Detect which cell encompasses the target text, then output its (X, Y) center coordinate. 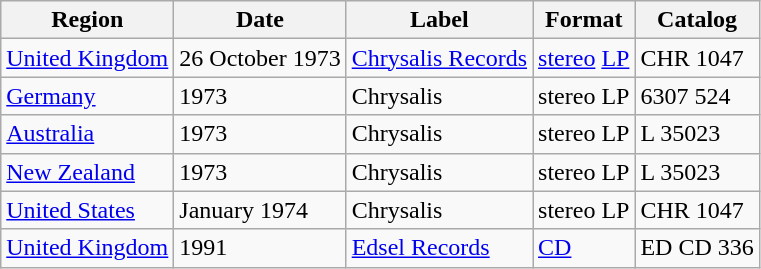
6307 524 (697, 96)
Chrysalis Records (439, 58)
26 October 1973 (260, 58)
Catalog (697, 20)
January 1974 (260, 210)
1991 (260, 248)
Australia (88, 134)
Edsel Records (439, 248)
Format (584, 20)
ED CD 336 (697, 248)
New Zealand (88, 172)
CD (584, 248)
Label (439, 20)
Germany (88, 96)
United States (88, 210)
Date (260, 20)
Region (88, 20)
